Detect which cell encompasses the target text, then output its (X, Y) center coordinate. 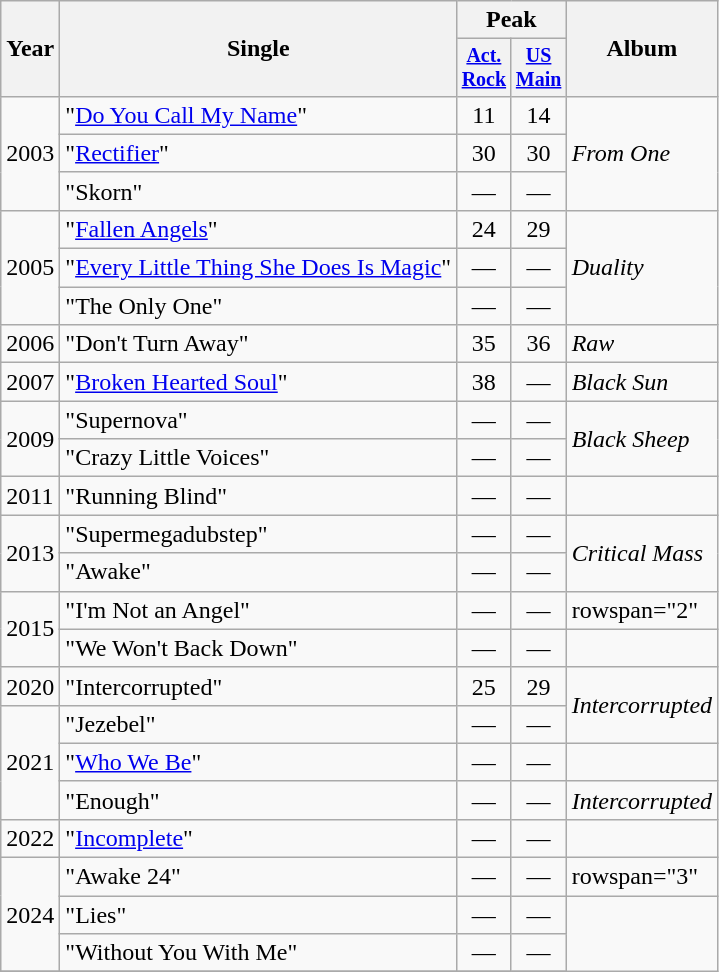
"Jezebel" (258, 724)
"Without You With Me" (258, 953)
"I'm Not an Angel" (258, 610)
2015 (30, 629)
2021 (30, 762)
Act.Rock (484, 68)
"The Only One" (258, 306)
Peak (512, 20)
11 (484, 115)
25 (484, 686)
"Fallen Angels" (258, 229)
2022 (30, 838)
"Awake" (258, 572)
rowspan="3" (642, 877)
"Enough" (258, 800)
"Broken Hearted Soul" (258, 382)
2013 (30, 553)
"Don't Turn Away" (258, 344)
2005 (30, 267)
"Supernova" (258, 420)
"Rectifier" (258, 153)
"Intercorrupted" (258, 686)
"Skorn" (258, 191)
rowspan="2" (642, 610)
2011 (30, 496)
"Do You Call My Name" (258, 115)
"Crazy Little Voices" (258, 458)
38 (484, 382)
36 (538, 344)
"Incomplete" (258, 838)
Black Sun (642, 382)
"Supermegadubstep" (258, 534)
USMain (538, 68)
2024 (30, 915)
Album (642, 49)
"Running Blind" (258, 496)
"Awake 24" (258, 877)
Year (30, 49)
2007 (30, 382)
35 (484, 344)
2006 (30, 344)
Duality (642, 267)
14 (538, 115)
Critical Mass (642, 553)
2020 (30, 686)
"Who We Be" (258, 762)
Raw (642, 344)
"We Won't Back Down" (258, 648)
"Every Little Thing She Does Is Magic" (258, 268)
24 (484, 229)
Single (258, 49)
From One (642, 153)
2003 (30, 153)
2009 (30, 439)
Black Sheep (642, 439)
"Lies" (258, 915)
